Return [X, Y] of the center of cell containing provided text 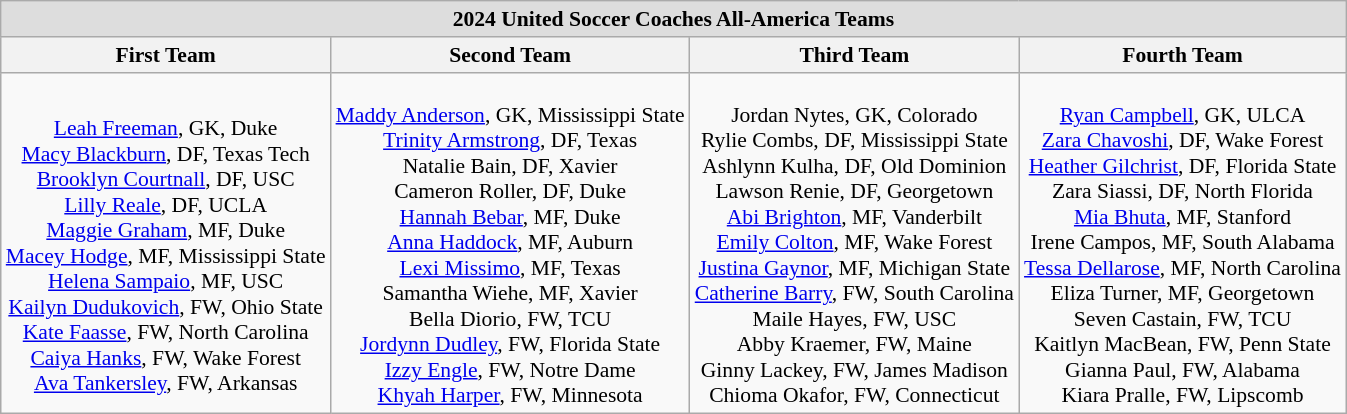
Fourth Team [1182, 55]
2024 United Soccer Coaches All-America Teams [674, 19]
Second Team [510, 55]
Third Team [854, 55]
First Team [166, 55]
